Locate the cell with the specified text and output its [X, Y] center coordinate. 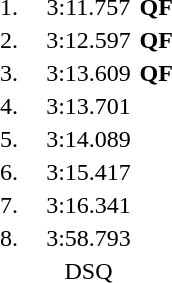
3:12.597 [88, 40]
3:15.417 [88, 172]
3:16.341 [88, 205]
3:13.701 [88, 106]
3:13.609 [88, 73]
3:58.793 [88, 238]
3:14.089 [88, 139]
